Find where the given text appears and provide that cell's center as (x, y) coordinate. 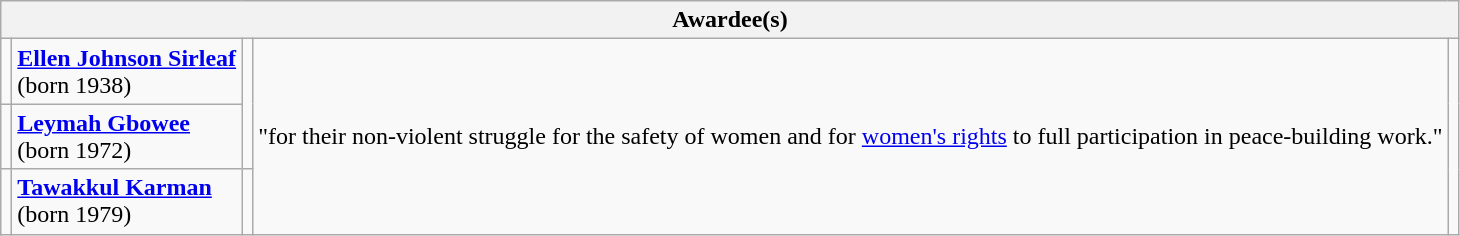
Awardee(s) (730, 20)
Tawakkul Karman(born 1979) (127, 202)
"for their non-violent struggle for the safety of women and for women's rights to full participation in peace-building work." (850, 136)
Leymah Gbowee(born 1972) (127, 136)
Ellen Johnson Sirleaf(born 1938) (127, 72)
